Detect which cell encompasses the target text, then output its (x, y) center coordinate. 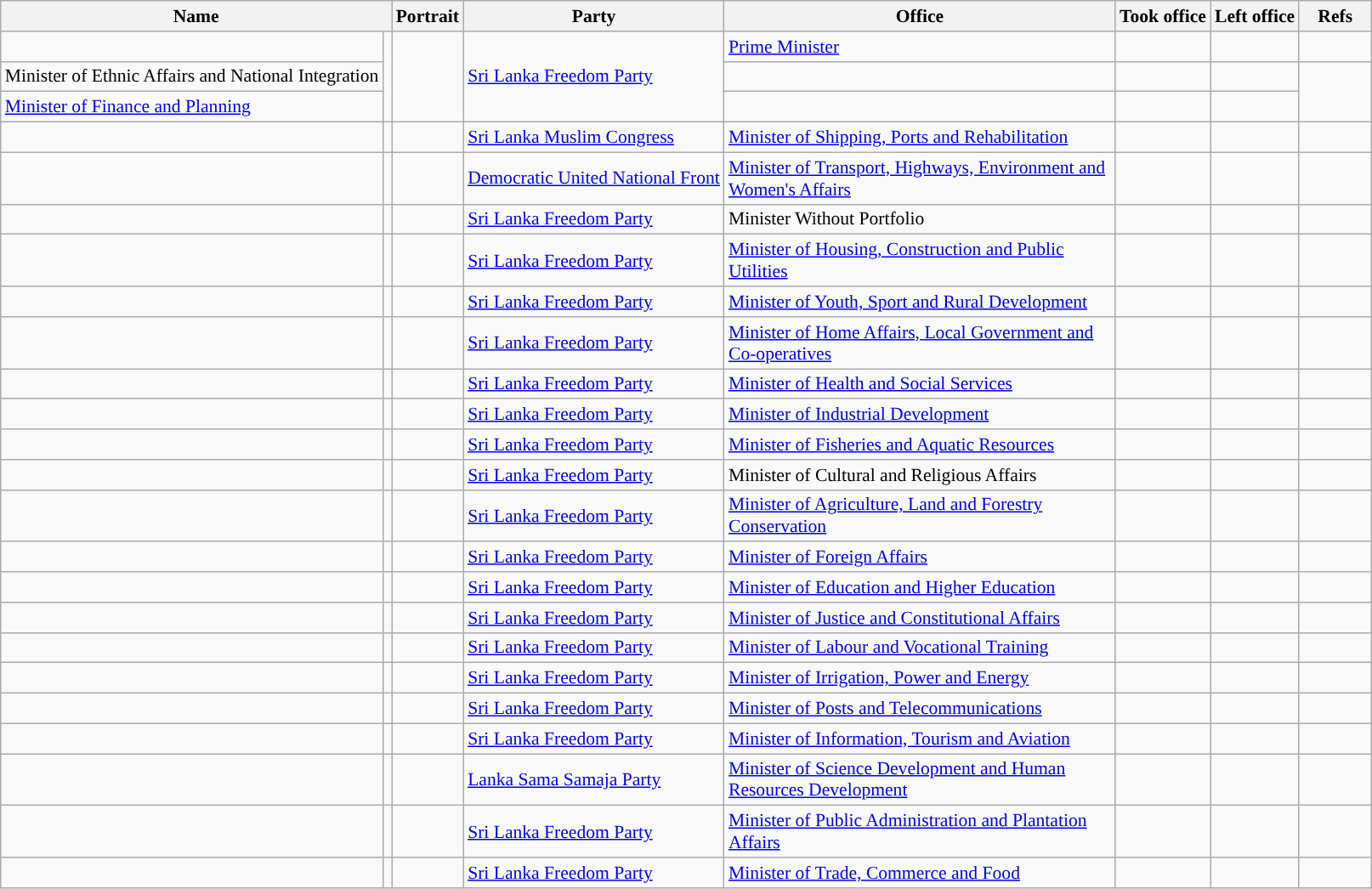
Minister of Labour and Vocational Training (920, 648)
Minister of Cultural and Religious Affairs (920, 475)
Minister of Justice and Constitutional Affairs (920, 618)
Minister of Home Affairs, Local Government and Co-operatives (920, 343)
Office (920, 16)
Minister of Finance and Planning (192, 107)
Portrait (428, 16)
Minister of Health and Social Services (920, 384)
Left office (1255, 16)
Minister of Fisheries and Aquatic Resources (920, 444)
Minister of Information, Tourism and Aviation (920, 739)
Minister of Education and Higher Education (920, 587)
Minister of Foreign Affairs (920, 558)
Minister of Irrigation, Power and Energy (920, 678)
Minister of Trade, Commerce and Food (920, 873)
Prime Minister (920, 47)
Minister of Housing, Construction and Public Utilities (920, 260)
Minister of Shipping, Ports and Rehabilitation (920, 138)
Minister of Science Development and Human Resources Development (920, 780)
Minister of Youth, Sport and Rural Development (920, 302)
Minister of Public Administration and Plantation Affairs (920, 831)
Minister of Industrial Development (920, 415)
Sri Lanka Muslim Congress (593, 138)
Took office (1163, 16)
Minister of Agriculture, Land and Forestry Conservation (920, 515)
Minister of Ethnic Affairs and National Integration (192, 76)
Minister Without Portfolio (920, 219)
Party (593, 16)
Minister of Posts and Telecommunications (920, 709)
Lanka Sama Samaja Party (593, 780)
Minister of Transport, Highways, Environment and Women's Affairs (920, 178)
Refs (1335, 16)
Name (196, 16)
Democratic United National Front (593, 178)
